Return the (x, y) coordinate for the center point of the cell that contains the specified text.  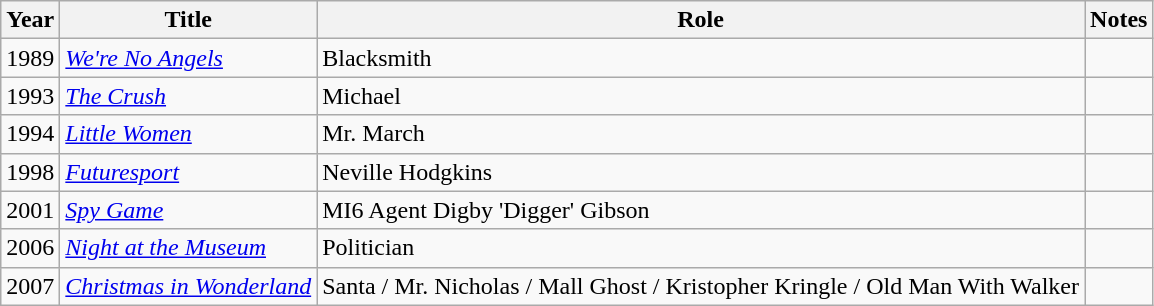
2007 (30, 286)
1998 (30, 172)
MI6 Agent Digby 'Digger' Gibson (701, 210)
1989 (30, 58)
Santa / Mr. Nicholas / Mall Ghost / Kristopher Kringle / Old Man With Walker (701, 286)
Little Women (188, 134)
Futuresport (188, 172)
Mr. March (701, 134)
Notes (1119, 20)
Blacksmith (701, 58)
Neville Hodgkins (701, 172)
Politician (701, 248)
Year (30, 20)
Michael (701, 96)
2001 (30, 210)
2006 (30, 248)
1994 (30, 134)
We're No Angels (188, 58)
Role (701, 20)
Night at the Museum (188, 248)
The Crush (188, 96)
1993 (30, 96)
Christmas in Wonderland (188, 286)
Spy Game (188, 210)
Title (188, 20)
